For the text-containing cell, return its midpoint in (x, y) coordinate format. 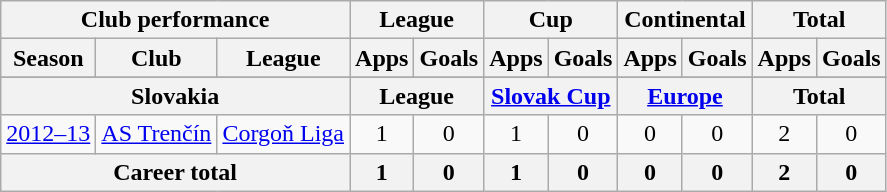
Cup (551, 20)
Club performance (176, 20)
Continental (685, 20)
Slovak Cup (551, 96)
AS Trenčín (156, 134)
2012–13 (48, 134)
Season (48, 58)
Slovakia (176, 96)
Corgoň Liga (284, 134)
Career total (176, 172)
Europe (685, 96)
Club (156, 58)
